Extract the (X, Y) coordinate from the center of the cell holding the provided text.  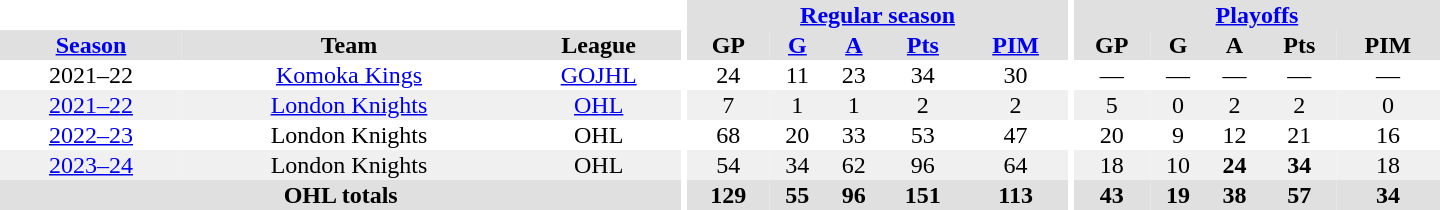
11 (797, 75)
OHL totals (340, 195)
55 (797, 195)
64 (1016, 165)
5 (1112, 105)
Team (349, 45)
43 (1112, 195)
57 (1300, 195)
33 (854, 135)
12 (1234, 135)
Regular season (878, 15)
9 (1178, 135)
Season (91, 45)
16 (1388, 135)
League (598, 45)
53 (923, 135)
38 (1234, 195)
19 (1178, 195)
62 (854, 165)
68 (729, 135)
23 (854, 75)
2022–23 (91, 135)
21 (1300, 135)
10 (1178, 165)
113 (1016, 195)
151 (923, 195)
47 (1016, 135)
129 (729, 195)
Komoka Kings (349, 75)
GOJHL (598, 75)
30 (1016, 75)
2023–24 (91, 165)
54 (729, 165)
Playoffs (1257, 15)
7 (729, 105)
